Scan for the cell matching the given text and deliver its [x, y] coordinate at center. 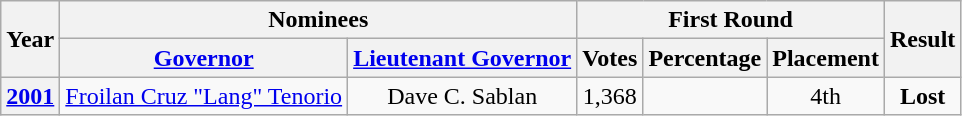
1,368 [610, 96]
Lieutenant Governor [462, 58]
4th [826, 96]
Result [922, 39]
Governor [204, 58]
Votes [610, 58]
Nominees [318, 20]
Percentage [705, 58]
First Round [731, 20]
Year [30, 39]
2001 [30, 96]
Dave C. Sablan [462, 96]
Lost [922, 96]
Froilan Cruz "Lang" Tenorio [204, 96]
Placement [826, 58]
